Capture the cell that displays the provided text and extract its [x, y] central coordinate. 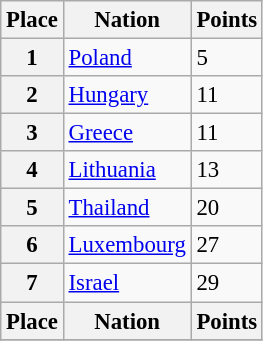
29 [226, 283]
27 [226, 245]
2 [32, 95]
Poland [127, 58]
Lithuania [127, 170]
13 [226, 170]
Thailand [127, 208]
Israel [127, 283]
6 [32, 245]
Greece [127, 133]
7 [32, 283]
3 [32, 133]
20 [226, 208]
1 [32, 58]
Luxembourg [127, 245]
Hungary [127, 95]
4 [32, 170]
